Extract the (x, y) coordinate from the center of the cell holding the provided text.  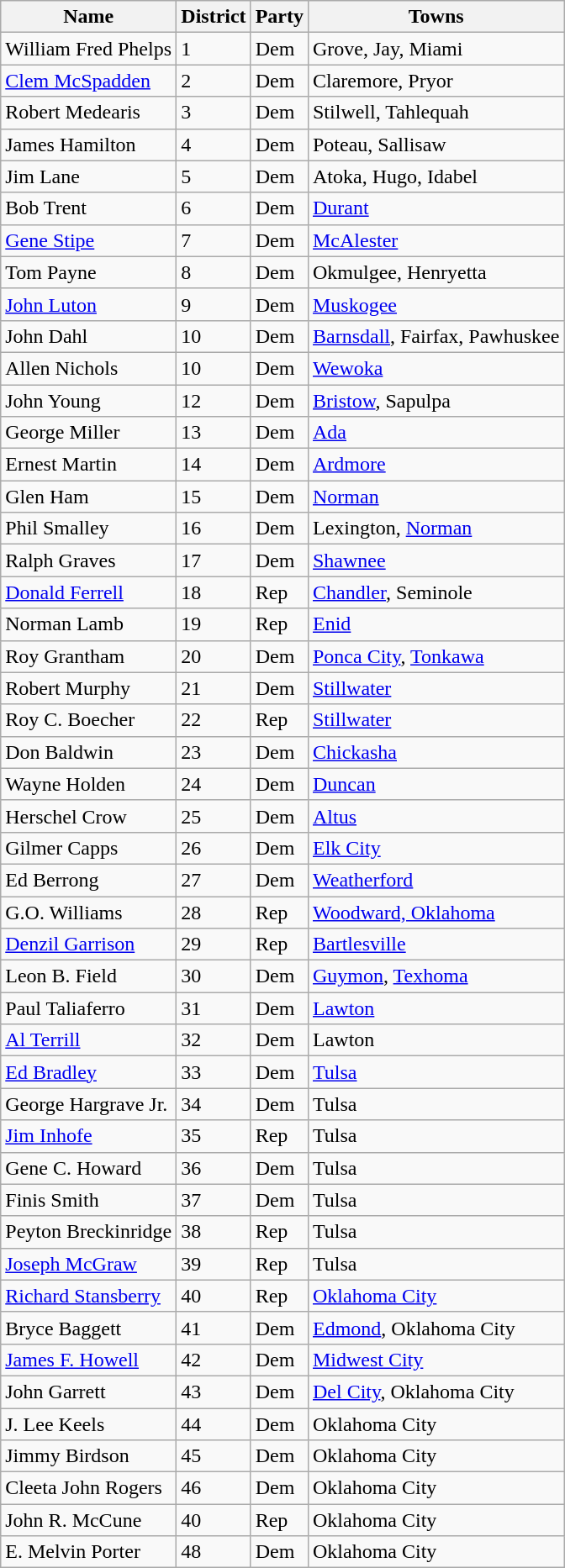
6 (214, 208)
41 (214, 1328)
30 (214, 976)
25 (214, 816)
18 (214, 592)
James Hamilton (89, 145)
21 (214, 688)
Towns (436, 17)
Robert Medearis (89, 113)
48 (214, 1552)
38 (214, 1232)
Edmond, Oklahoma City (436, 1328)
32 (214, 1040)
McAlester (436, 240)
Enid (436, 624)
Atoka, Hugo, Idabel (436, 176)
Woodward, Oklahoma (436, 912)
13 (214, 433)
Wewoka (436, 368)
Midwest City (436, 1360)
Duncan (436, 784)
Robert Murphy (89, 688)
Barnsdall, Fairfax, Pawhuskee (436, 336)
Wayne Holden (89, 784)
Ralph Graves (89, 560)
26 (214, 848)
27 (214, 880)
16 (214, 529)
Del City, Oklahoma City (436, 1392)
46 (214, 1488)
G.O. Williams (89, 912)
1 (214, 49)
Jimmy Birdson (89, 1456)
Gilmer Capps (89, 848)
Richard Stansberry (89, 1296)
Claremore, Pryor (436, 81)
29 (214, 944)
Gene C. Howard (89, 1168)
Jim Inhofe (89, 1136)
24 (214, 784)
Ed Berrong (89, 880)
District (214, 17)
Donald Ferrell (89, 592)
Norman Lamb (89, 624)
Roy C. Boecher (89, 720)
14 (214, 465)
Norman (436, 497)
Ernest Martin (89, 465)
Al Terrill (89, 1040)
4 (214, 145)
43 (214, 1392)
Joseph McGraw (89, 1264)
Okmulgee, Henryetta (436, 272)
J. Lee Keels (89, 1424)
Bristow, Sapulpa (436, 401)
33 (214, 1072)
Weatherford (436, 880)
39 (214, 1264)
Gene Stipe (89, 240)
44 (214, 1424)
Denzil Garrison (89, 944)
Clem McSpadden (89, 81)
John Young (89, 401)
Allen Nichols (89, 368)
Ponca City, Tonkawa (436, 656)
35 (214, 1136)
Guymon, Texhoma (436, 976)
George Miller (89, 433)
3 (214, 113)
William Fred Phelps (89, 49)
Poteau, Sallisaw (436, 145)
E. Melvin Porter (89, 1552)
34 (214, 1104)
Bryce Baggett (89, 1328)
Elk City (436, 848)
Cleeta John Rogers (89, 1488)
9 (214, 304)
Bob Trent (89, 208)
22 (214, 720)
Finis Smith (89, 1200)
Phil Smalley (89, 529)
Leon B. Field (89, 976)
42 (214, 1360)
Durant (436, 208)
5 (214, 176)
31 (214, 1008)
8 (214, 272)
Muskogee (436, 304)
Chandler, Seminole (436, 592)
Bartlesville (436, 944)
37 (214, 1200)
19 (214, 624)
23 (214, 752)
Tom Payne (89, 272)
John Garrett (89, 1392)
Peyton Breckinridge (89, 1232)
Don Baldwin (89, 752)
John Luton (89, 304)
36 (214, 1168)
45 (214, 1456)
Roy Grantham (89, 656)
28 (214, 912)
Ed Bradley (89, 1072)
Herschel Crow (89, 816)
Ada (436, 433)
John R. McCune (89, 1520)
Lexington, Norman (436, 529)
2 (214, 81)
Chickasha (436, 752)
Stilwell, Tahlequah (436, 113)
12 (214, 401)
Altus (436, 816)
Jim Lane (89, 176)
17 (214, 560)
James F. Howell (89, 1360)
7 (214, 240)
John Dahl (89, 336)
20 (214, 656)
Grove, Jay, Miami (436, 49)
George Hargrave Jr. (89, 1104)
Shawnee (436, 560)
Ardmore (436, 465)
15 (214, 497)
Glen Ham (89, 497)
Name (89, 17)
Party (279, 17)
Paul Taliaferro (89, 1008)
